From the cell containing the given text, extract its center point as [x, y] coordinate. 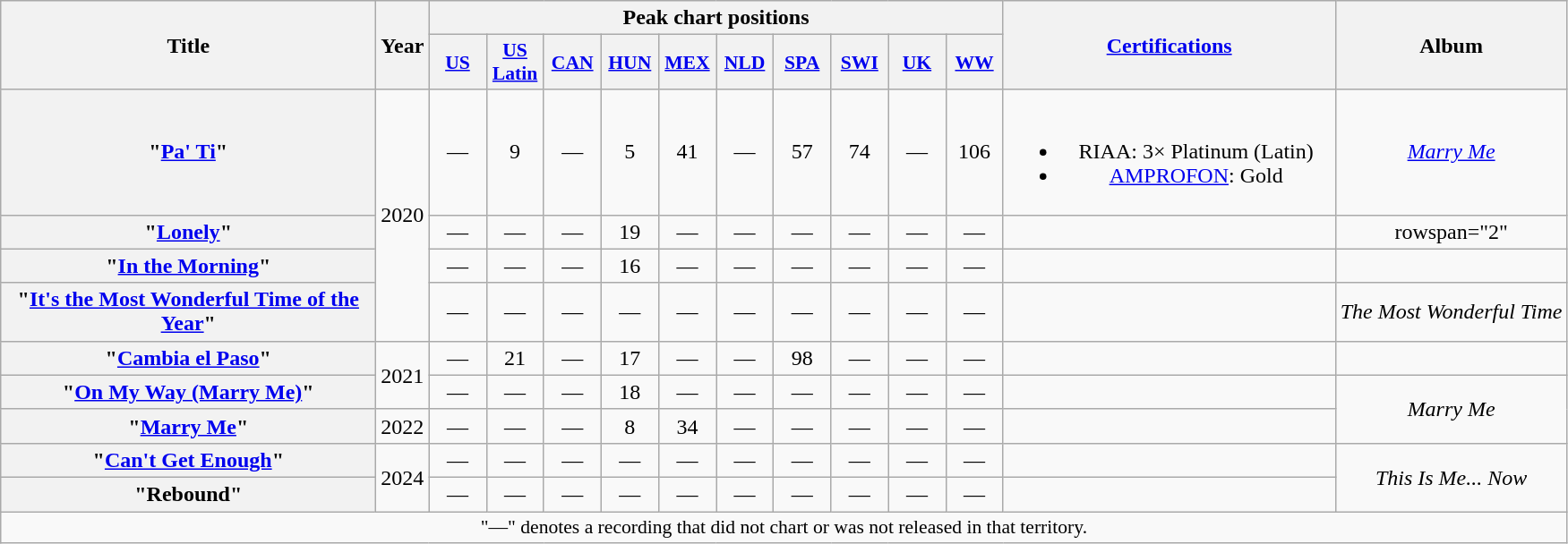
9 [515, 152]
Title [188, 45]
106 [974, 152]
2020 [403, 215]
CAN [572, 63]
This Is Me... Now [1451, 477]
US [458, 63]
74 [860, 152]
2022 [403, 426]
Album [1451, 45]
41 [687, 152]
Year [403, 45]
The Most Wonderful Time [1451, 311]
"Pa' Ti" [188, 152]
98 [802, 358]
"Can't Get Enough" [188, 460]
"Rebound" [188, 494]
SPA [802, 63]
"Cambia el Paso" [188, 358]
"Marry Me" [188, 426]
5 [630, 152]
16 [630, 266]
"—" denotes a recording that did not chart or was not released in that territory. [784, 528]
17 [630, 358]
21 [515, 358]
MEX [687, 63]
HUN [630, 63]
19 [630, 232]
RIAA: 3× Platinum (Latin)AMPROFON: Gold [1170, 152]
USLatin [515, 63]
WW [974, 63]
"Lonely" [188, 232]
34 [687, 426]
Peak chart positions [716, 18]
NLD [745, 63]
SWI [860, 63]
2024 [403, 477]
"On My Way (Marry Me)" [188, 392]
rowspan="2" [1451, 232]
8 [630, 426]
2021 [403, 375]
Certifications [1170, 45]
18 [630, 392]
57 [802, 152]
"It's the Most Wonderful Time of the Year" [188, 311]
"In the Morning" [188, 266]
UK [917, 63]
